Detect which cell encompasses the target text, then output its (X, Y) center coordinate. 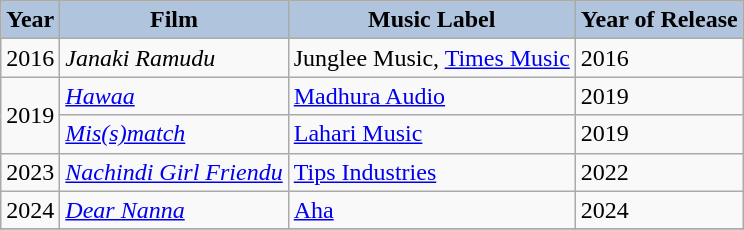
Tips Industries (432, 172)
Nachindi Girl Friendu (174, 172)
Janaki Ramudu (174, 58)
2022 (659, 172)
2023 (30, 172)
Dear Nanna (174, 210)
Madhura Audio (432, 96)
Film (174, 20)
Junglee Music, Times Music (432, 58)
Mis(s)match (174, 134)
Year (30, 20)
Aha (432, 210)
Music Label (432, 20)
Year of Release (659, 20)
Lahari Music (432, 134)
Hawaa (174, 96)
